Return (x, y) of the center of cell containing provided text 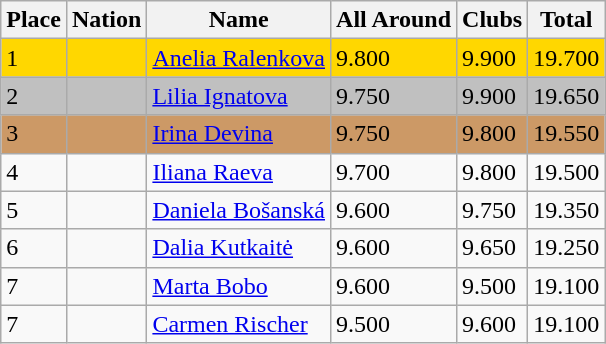
5 (34, 210)
19.500 (566, 172)
Iliana Raeva (239, 172)
Clubs (492, 20)
Place (34, 20)
All Around (394, 20)
2 (34, 96)
Name (239, 20)
9.700 (394, 172)
3 (34, 134)
1 (34, 58)
Marta Bobo (239, 286)
19.250 (566, 248)
Dalia Kutkaitė (239, 248)
6 (34, 248)
Nation (106, 20)
4 (34, 172)
19.550 (566, 134)
Lilia Ignatova (239, 96)
19.650 (566, 96)
Total (566, 20)
19.700 (566, 58)
9.650 (492, 248)
Daniela Bošanská (239, 210)
Carmen Rischer (239, 324)
Irina Devina (239, 134)
Anelia Ralenkova (239, 58)
19.350 (566, 210)
